Determine the [X, Y] coordinate at the center of the cell enclosing the given text.  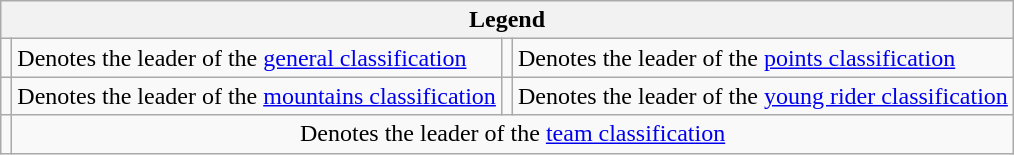
Denotes the leader of the mountains classification [257, 96]
Denotes the leader of the team classification [513, 134]
Denotes the leader of the general classification [257, 58]
Denotes the leader of the young rider classification [762, 96]
Legend [508, 20]
Denotes the leader of the points classification [762, 58]
